Return (x, y) of the center of cell containing provided text 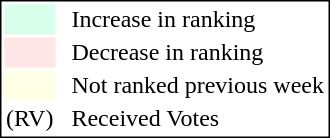
(RV) (29, 119)
Not ranked previous week (198, 85)
Increase in ranking (198, 19)
Received Votes (198, 119)
Decrease in ranking (198, 53)
